Identify which cell holds the provided text, then report its (x, y) central coordinate. 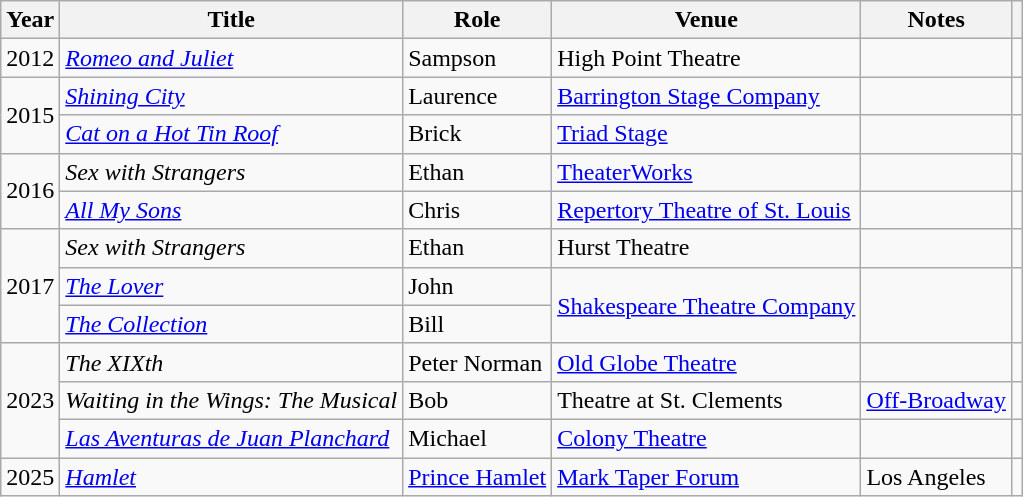
Title (232, 20)
Michael (478, 438)
Prince Hamlet (478, 477)
TheaterWorks (706, 172)
Laurence (478, 96)
Las Aventuras de Juan Planchard (232, 438)
Repertory Theatre of St. Louis (706, 210)
Colony Theatre (706, 438)
The Lover (232, 286)
Barrington Stage Company (706, 96)
Notes (936, 20)
Chris (478, 210)
2025 (30, 477)
2016 (30, 191)
John (478, 286)
2017 (30, 286)
All My Sons (232, 210)
Shakespeare Theatre Company (706, 305)
Old Globe Theatre (706, 362)
Los Angeles (936, 477)
Bob (478, 400)
Hurst Theatre (706, 248)
Role (478, 20)
Year (30, 20)
Hamlet (232, 477)
Mark Taper Forum (706, 477)
The Collection (232, 324)
Peter Norman (478, 362)
2015 (30, 115)
Off-Broadway (936, 400)
Romeo and Juliet (232, 58)
Triad Stage (706, 134)
Sampson (478, 58)
Theatre at St. Clements (706, 400)
The XIXth (232, 362)
High Point Theatre (706, 58)
Shining City (232, 96)
Bill (478, 324)
Brick (478, 134)
Waiting in the Wings: The Musical (232, 400)
Cat on a Hot Tin Roof (232, 134)
Venue (706, 20)
2023 (30, 400)
2012 (30, 58)
